Search for the cell housing the specified text and yield its [x, y] center coordinate. 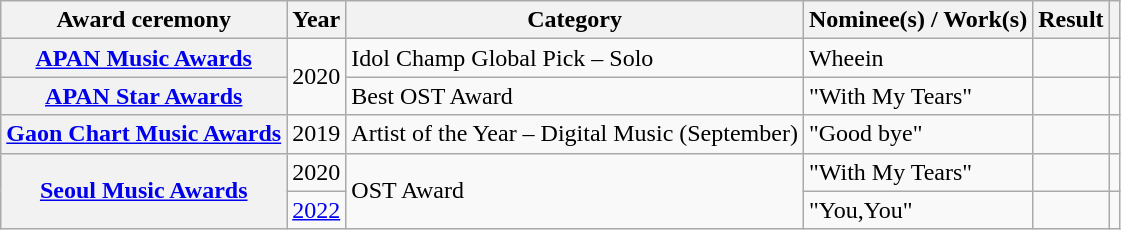
Award ceremony [144, 20]
Artist of the Year – Digital Music (September) [575, 134]
"You,You" [918, 210]
Result [1071, 20]
Wheein [918, 58]
Year [316, 20]
APAN Star Awards [144, 96]
Best OST Award [575, 96]
Nominee(s) / Work(s) [918, 20]
OST Award [575, 191]
2019 [316, 134]
Seoul Music Awards [144, 191]
Gaon Chart Music Awards [144, 134]
"Good bye" [918, 134]
Idol Champ Global Pick – Solo [575, 58]
APAN Music Awards [144, 58]
Category [575, 20]
2022 [316, 210]
